Scan for the cell matching the given text and deliver its [x, y] coordinate at center. 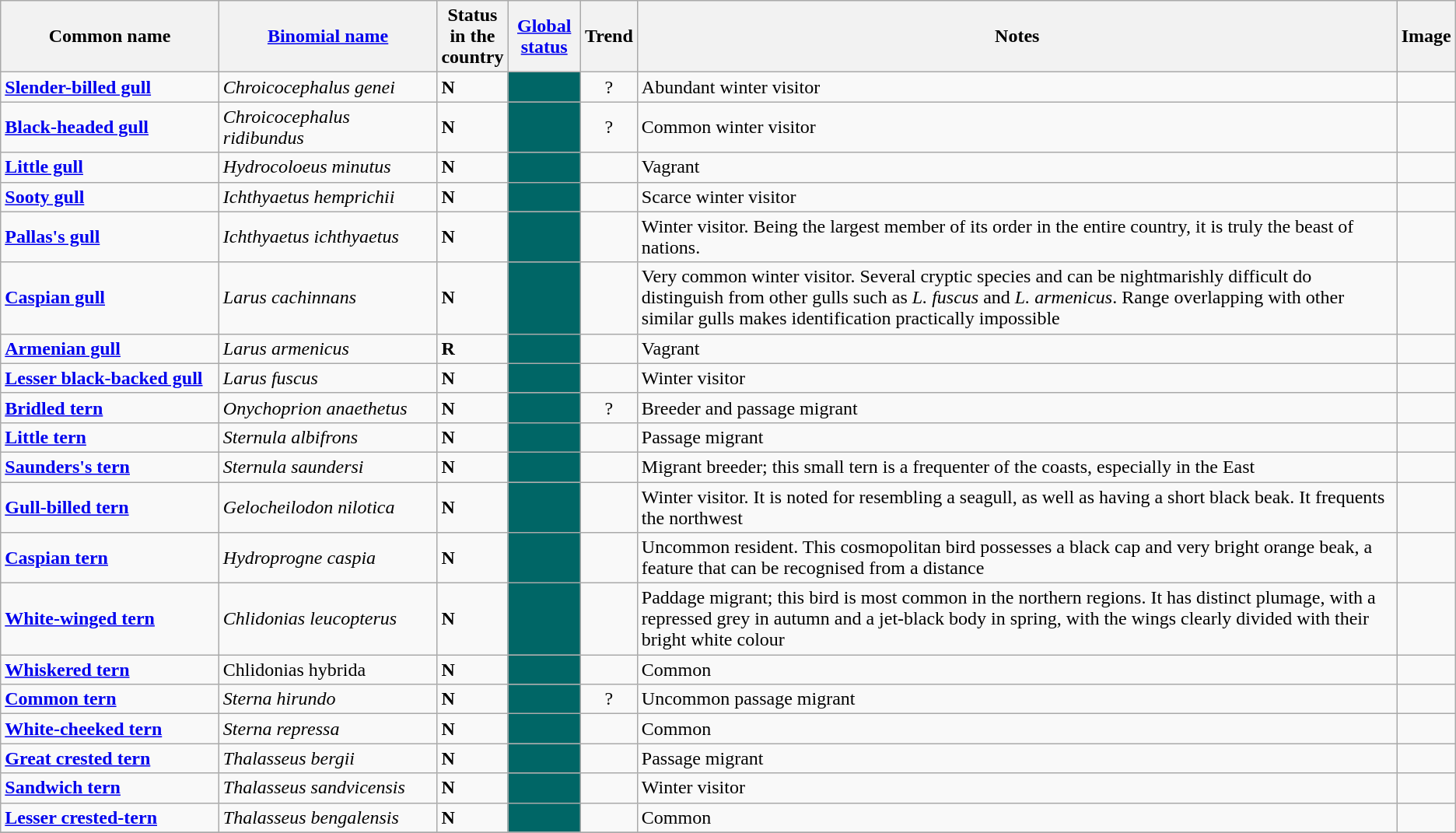
Little gull [110, 167]
Chlidonias hybrida [328, 670]
Black-headed gull [110, 128]
Larus cachinnans [328, 298]
Trend [608, 37]
Gull-billed tern [110, 507]
Little tern [110, 437]
Caspian gull [110, 298]
Hydrocoloeus minutus [328, 167]
Saunders's tern [110, 467]
Thalasseus bengalensis [328, 817]
Whiskered tern [110, 670]
White-cheeked tern [110, 729]
Thalasseus sandvicensis [328, 788]
Ichthyaetus hemprichii [328, 197]
Sooty gull [110, 197]
Migrant breeder; this small tern is a frequenter of the coasts, especially in the East [1017, 467]
Larus armenicus [328, 348]
Slender-billed gull [110, 87]
Sternula albifrons [328, 437]
Chroicocephalus ridibundus [328, 128]
Great crested tern [110, 758]
Onychoprion anaethetus [328, 408]
Notes [1017, 37]
Binomial name [328, 37]
Abundant winter visitor [1017, 87]
Sterna repressa [328, 729]
Gelocheilodon nilotica [328, 507]
Armenian gull [110, 348]
Common tern [110, 699]
Hydroprogne caspia [328, 558]
Chlidonias leucopterus [328, 619]
Image [1426, 37]
Common winter visitor [1017, 128]
Uncommon resident. This cosmopolitan bird possesses a black cap and very bright orange beak, a feature that can be recognised from a distance [1017, 558]
Caspian tern [110, 558]
Bridled tern [110, 408]
Scarce winter visitor [1017, 197]
Breeder and passage migrant [1017, 408]
Chroicocephalus genei [328, 87]
Winter visitor. It is noted for resembling a seagull, as well as having a short black beak. It frequents the northwest [1017, 507]
Sterna hirundo [328, 699]
Pallas's gull [110, 236]
White-winged tern [110, 619]
Larus fuscus [328, 378]
Ichthyaetus ichthyaetus [328, 236]
Sternula saundersi [328, 467]
R [473, 348]
Status in the country [473, 37]
Winter visitor. Being the largest member of its order in the entire country, it is truly the beast of nations. [1017, 236]
Uncommon passage migrant [1017, 699]
Sandwich tern [110, 788]
Thalasseus bergii [328, 758]
Global status [544, 37]
Common name [110, 37]
Lesser crested-tern [110, 817]
Lesser black-backed gull [110, 378]
